Detect which cell encompasses the target text, then output its (X, Y) center coordinate. 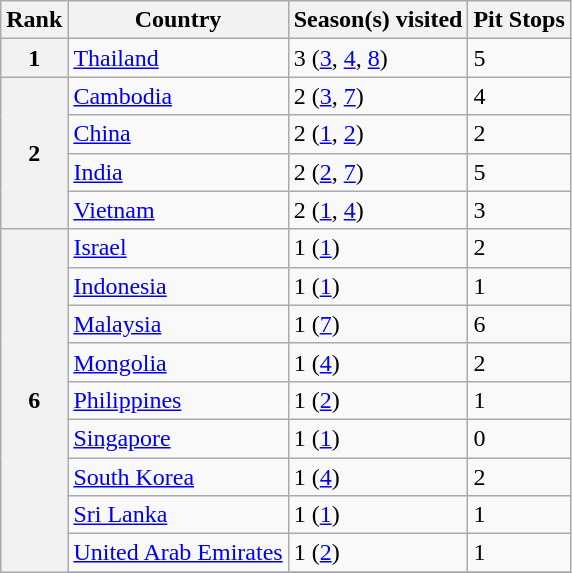
South Korea (178, 477)
Israel (178, 248)
China (178, 134)
2 (1, 2) (378, 134)
India (178, 172)
2 (2, 7) (378, 172)
Philippines (178, 400)
0 (519, 438)
Thailand (178, 58)
1 (7) (378, 324)
Rank (34, 20)
Malaysia (178, 324)
Season(s) visited (378, 20)
Mongolia (178, 362)
3 (3, 4, 8) (378, 58)
Indonesia (178, 286)
2 (3, 7) (378, 96)
Country (178, 20)
Cambodia (178, 96)
4 (519, 96)
Singapore (178, 438)
Pit Stops (519, 20)
3 (519, 210)
United Arab Emirates (178, 553)
2 (1, 4) (378, 210)
Sri Lanka (178, 515)
Vietnam (178, 210)
